Determine the (X, Y) coordinate at the center of the cell enclosing the given text.  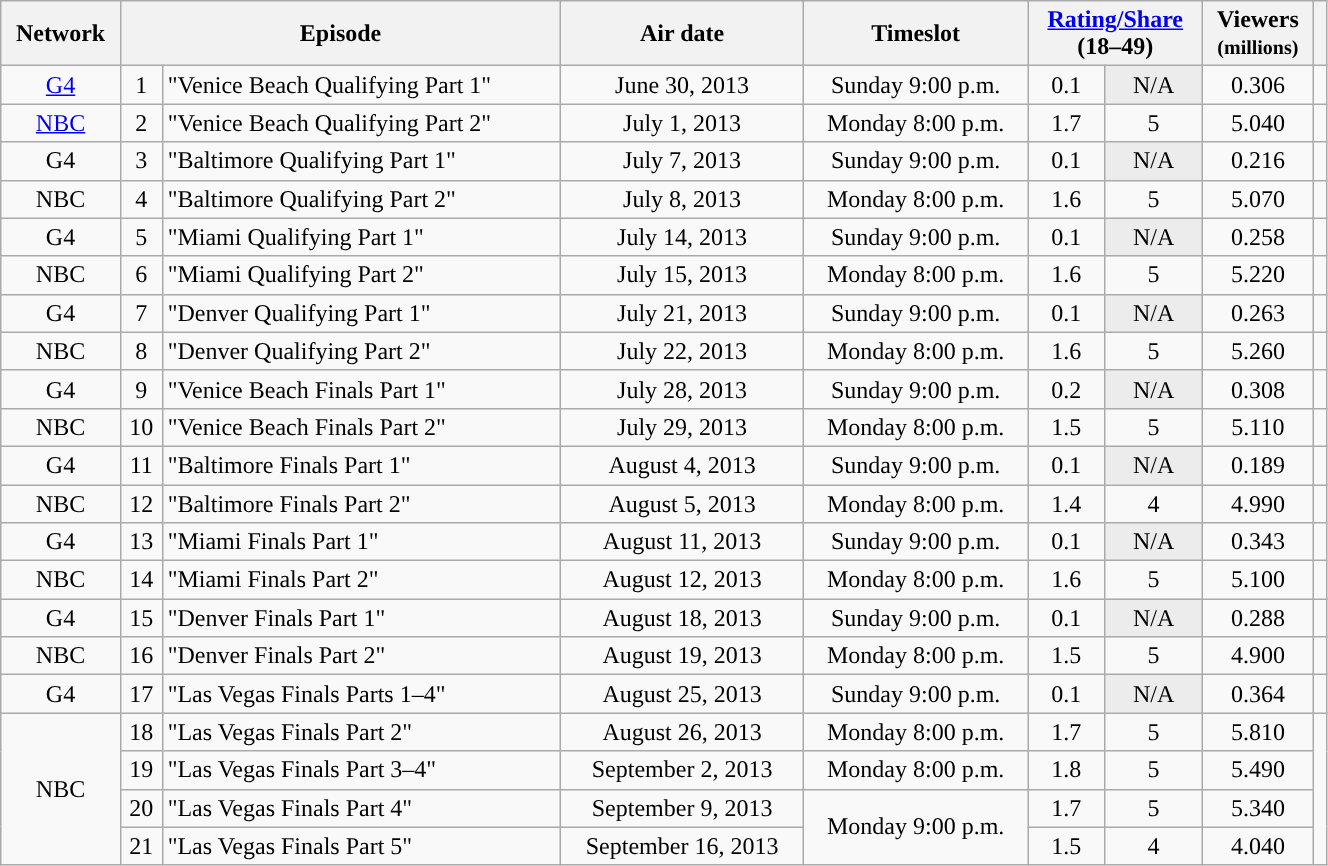
21 (141, 846)
Monday 9:00 p.m. (915, 827)
July 14, 2013 (682, 237)
4.990 (1258, 503)
5.260 (1258, 351)
Network (61, 34)
2 (141, 123)
0.216 (1258, 161)
"Miami Qualifying Part 1" (362, 237)
10 (141, 427)
14 (141, 580)
"Venice Beach Finals Part 1" (362, 389)
0.306 (1258, 85)
20 (141, 808)
Episode (340, 34)
0.308 (1258, 389)
5.110 (1258, 427)
5.100 (1258, 580)
5.810 (1258, 732)
6 (141, 275)
0.364 (1258, 694)
July 1, 2013 (682, 123)
September 9, 2013 (682, 808)
"Miami Finals Part 1" (362, 542)
August 26, 2013 (682, 732)
0.288 (1258, 618)
"Las Vegas Finals Part 2" (362, 732)
9 (141, 389)
13 (141, 542)
12 (141, 503)
4.040 (1258, 846)
0.2 (1066, 389)
"Venice Beach Finals Part 2" (362, 427)
8 (141, 351)
July 28, 2013 (682, 389)
0.258 (1258, 237)
0.263 (1258, 313)
June 30, 2013 (682, 85)
July 21, 2013 (682, 313)
7 (141, 313)
"Denver Finals Part 1" (362, 618)
11 (141, 465)
5.340 (1258, 808)
"Las Vegas Finals Part 4" (362, 808)
July 29, 2013 (682, 427)
19 (141, 770)
July 15, 2013 (682, 275)
"Denver Qualifying Part 2" (362, 351)
1 (141, 85)
"Baltimore Qualifying Part 1" (362, 161)
"Miami Qualifying Part 2" (362, 275)
17 (141, 694)
15 (141, 618)
July 7, 2013 (682, 161)
"Venice Beach Qualifying Part 1" (362, 85)
August 4, 2013 (682, 465)
July 22, 2013 (682, 351)
5.490 (1258, 770)
18 (141, 732)
"Denver Finals Part 2" (362, 656)
5.070 (1258, 199)
September 16, 2013 (682, 846)
"Las Vegas Finals Part 5" (362, 846)
August 25, 2013 (682, 694)
"Baltimore Finals Part 1" (362, 465)
July 8, 2013 (682, 199)
Timeslot (915, 34)
"Baltimore Qualifying Part 2" (362, 199)
5.040 (1258, 123)
September 2, 2013 (682, 770)
0.343 (1258, 542)
16 (141, 656)
August 11, 2013 (682, 542)
August 12, 2013 (682, 580)
"Miami Finals Part 2" (362, 580)
1.4 (1066, 503)
Air date (682, 34)
"Las Vegas Finals Part 3–4" (362, 770)
"Venice Beach Qualifying Part 2" (362, 123)
August 19, 2013 (682, 656)
1.8 (1066, 770)
"Denver Qualifying Part 1" (362, 313)
4.900 (1258, 656)
August 18, 2013 (682, 618)
0.189 (1258, 465)
August 5, 2013 (682, 503)
Viewers(millions) (1258, 34)
"Las Vegas Finals Parts 1–4" (362, 694)
5.220 (1258, 275)
Rating/Share(18–49) (1116, 34)
3 (141, 161)
"Baltimore Finals Part 2" (362, 503)
